From the cell containing the given text, extract its center point as (x, y) coordinate. 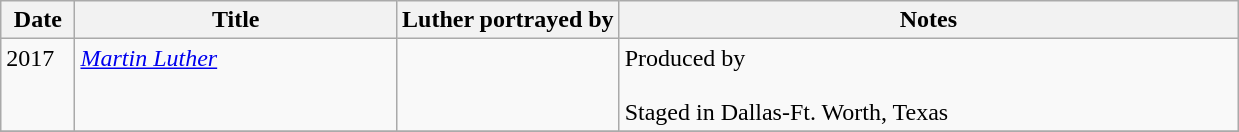
Luther portrayed by (508, 20)
Martin Luther (236, 85)
Date (38, 20)
Title (236, 20)
2017 (38, 85)
Notes (928, 20)
Produced by Staged in Dallas-Ft. Worth, Texas (928, 85)
